Output the (X, Y) coordinate of the center of the cell containing the given text.  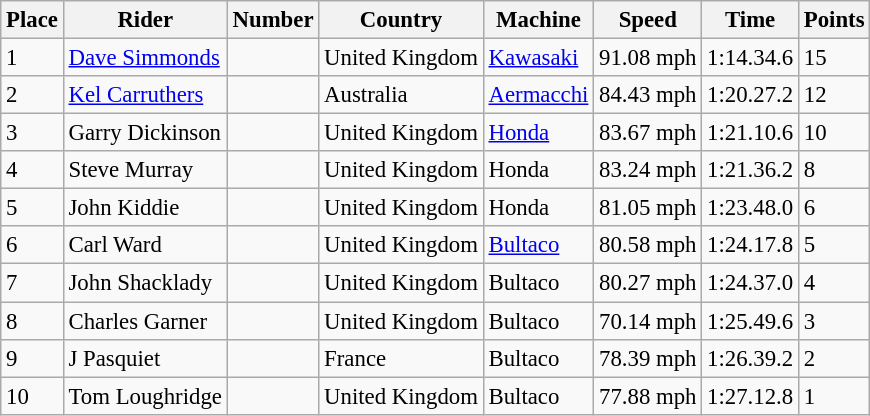
Points (834, 20)
J Pasquiet (145, 358)
Time (750, 20)
Carl Ward (145, 245)
81.05 mph (648, 208)
84.43 mph (648, 95)
Speed (648, 20)
Number (273, 20)
Place (32, 20)
1:26.39.2 (750, 358)
Dave Simmonds (145, 58)
83.24 mph (648, 170)
Kawasaki (538, 58)
Kel Carruthers (145, 95)
9 (32, 358)
Charles Garner (145, 321)
80.58 mph (648, 245)
1:21.36.2 (750, 170)
Rider (145, 20)
83.67 mph (648, 133)
Country (401, 20)
France (401, 358)
John Shacklady (145, 283)
Australia (401, 95)
15 (834, 58)
91.08 mph (648, 58)
John Kiddie (145, 208)
Garry Dickinson (145, 133)
Aermacchi (538, 95)
1:23.48.0 (750, 208)
12 (834, 95)
Machine (538, 20)
78.39 mph (648, 358)
80.27 mph (648, 283)
1:14.34.6 (750, 58)
1:25.49.6 (750, 321)
Tom Loughridge (145, 396)
7 (32, 283)
1:21.10.6 (750, 133)
1:24.17.8 (750, 245)
1:24.37.0 (750, 283)
77.88 mph (648, 396)
1:20.27.2 (750, 95)
70.14 mph (648, 321)
Steve Murray (145, 170)
1:27.12.8 (750, 396)
